Identify which cell holds the provided text, then report its (X, Y) central coordinate. 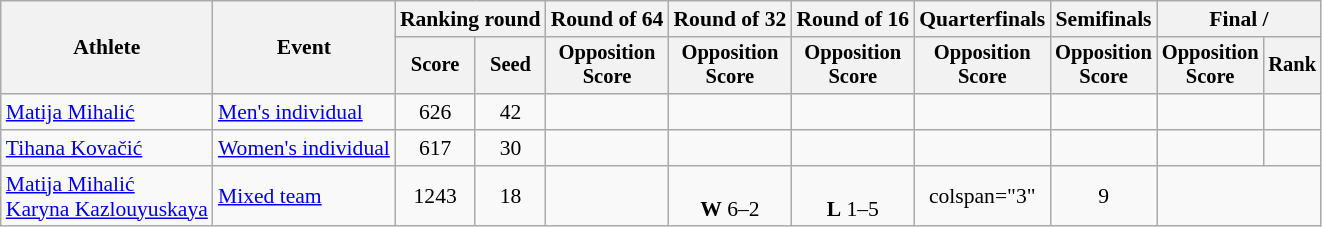
626 (436, 112)
Women's individual (304, 148)
Event (304, 48)
Round of 64 (608, 19)
colspan="3" (982, 196)
9 (1104, 196)
Quarterfinals (982, 19)
42 (510, 112)
Men's individual (304, 112)
Semifinals (1104, 19)
1243 (436, 196)
Matija Mihalić (107, 112)
Round of 16 (852, 19)
617 (436, 148)
W 6–2 (730, 196)
18 (510, 196)
Score (436, 66)
Matija MihalićKaryna Kazlouyuskaya (107, 196)
Tihana Kovačić (107, 148)
Round of 32 (730, 19)
Final / (1239, 19)
Rank (1292, 66)
Seed (510, 66)
Ranking round (470, 19)
L 1–5 (852, 196)
30 (510, 148)
Mixed team (304, 196)
Athlete (107, 48)
